Identify which cell holds the provided text, then report its (X, Y) central coordinate. 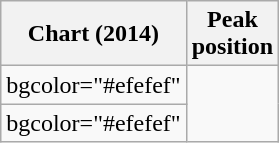
Chart (2014) (94, 34)
Peakposition (232, 34)
